Scan for the cell matching the given text and deliver its [X, Y] coordinate at center. 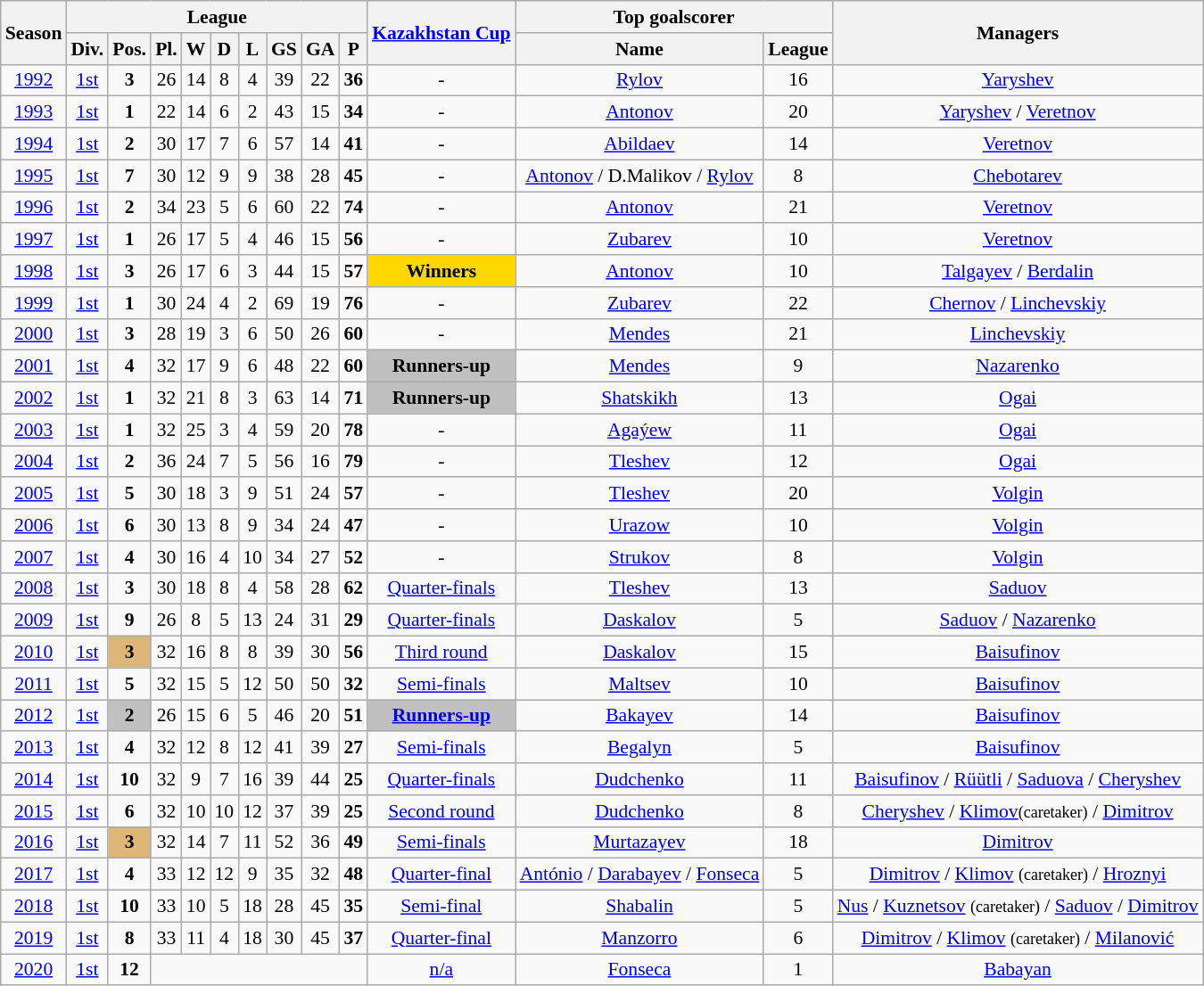
D [225, 49]
Linchevskiy [1018, 334]
n/a [441, 970]
2007 [34, 557]
2017 [34, 875]
2018 [34, 907]
Shabalin [640, 907]
Dimitrov / Klimov (caretaker) / Hroznyi [1018, 875]
2000 [34, 334]
L [252, 49]
23 [196, 208]
2016 [34, 842]
António / Darabayev / Fonseca [640, 875]
Talgayev / Berdalin [1018, 271]
Strukov [640, 557]
Fonseca [640, 970]
2009 [34, 620]
Begalyn [640, 748]
Season [34, 32]
Yaryshev [1018, 80]
2006 [34, 525]
59 [284, 430]
GA [321, 49]
49 [353, 842]
31 [321, 620]
Baisufinov / Rüütli / Saduova / Cheryshev [1018, 779]
Saduov [1018, 588]
2012 [34, 716]
Second round [441, 811]
69 [284, 303]
Pl. [166, 49]
Shatskikh [640, 399]
Chebotarev [1018, 176]
Managers [1018, 32]
2003 [34, 430]
Top goalscorer [674, 17]
Bakayev [640, 716]
71 [353, 399]
38 [284, 176]
P [353, 49]
1993 [34, 112]
79 [353, 462]
2004 [34, 462]
1994 [34, 144]
47 [353, 525]
1995 [34, 176]
1992 [34, 80]
2001 [34, 366]
1996 [34, 208]
Dimitrov / Klimov (caretaker) / Milanović [1018, 938]
Semi-final [441, 907]
74 [353, 208]
2019 [34, 938]
2011 [34, 684]
Saduov / Nazarenko [1018, 620]
1999 [34, 303]
Div. [87, 49]
Babayan [1018, 970]
Nazarenko [1018, 366]
2014 [34, 779]
58 [284, 588]
Abildaev [640, 144]
43 [284, 112]
2010 [34, 653]
2015 [34, 811]
1998 [34, 271]
W [196, 49]
2002 [34, 399]
Nus / Kuznetsov (caretaker) / Saduov / Dimitrov [1018, 907]
2013 [34, 748]
2008 [34, 588]
Third round [441, 653]
63 [284, 399]
Pos. [129, 49]
2005 [34, 494]
GS [284, 49]
Rylov [640, 80]
1997 [34, 240]
Manzorro [640, 938]
Cheryshev / Klimov(caretaker) / Dimitrov [1018, 811]
78 [353, 430]
Name [640, 49]
29 [353, 620]
62 [353, 588]
Yaryshev / Veretnov [1018, 112]
Winners [441, 271]
Urazow [640, 525]
76 [353, 303]
Chernov / Linchevskiy [1018, 303]
Maltsev [640, 684]
2020 [34, 970]
Murtazayev [640, 842]
Dimitrov [1018, 842]
Kazakhstan Cup [441, 32]
Antonov / D.Malikov / Rylov [640, 176]
Agaýew [640, 430]
